Provide the (x, y) coordinate of the cell's center where the given text is located.  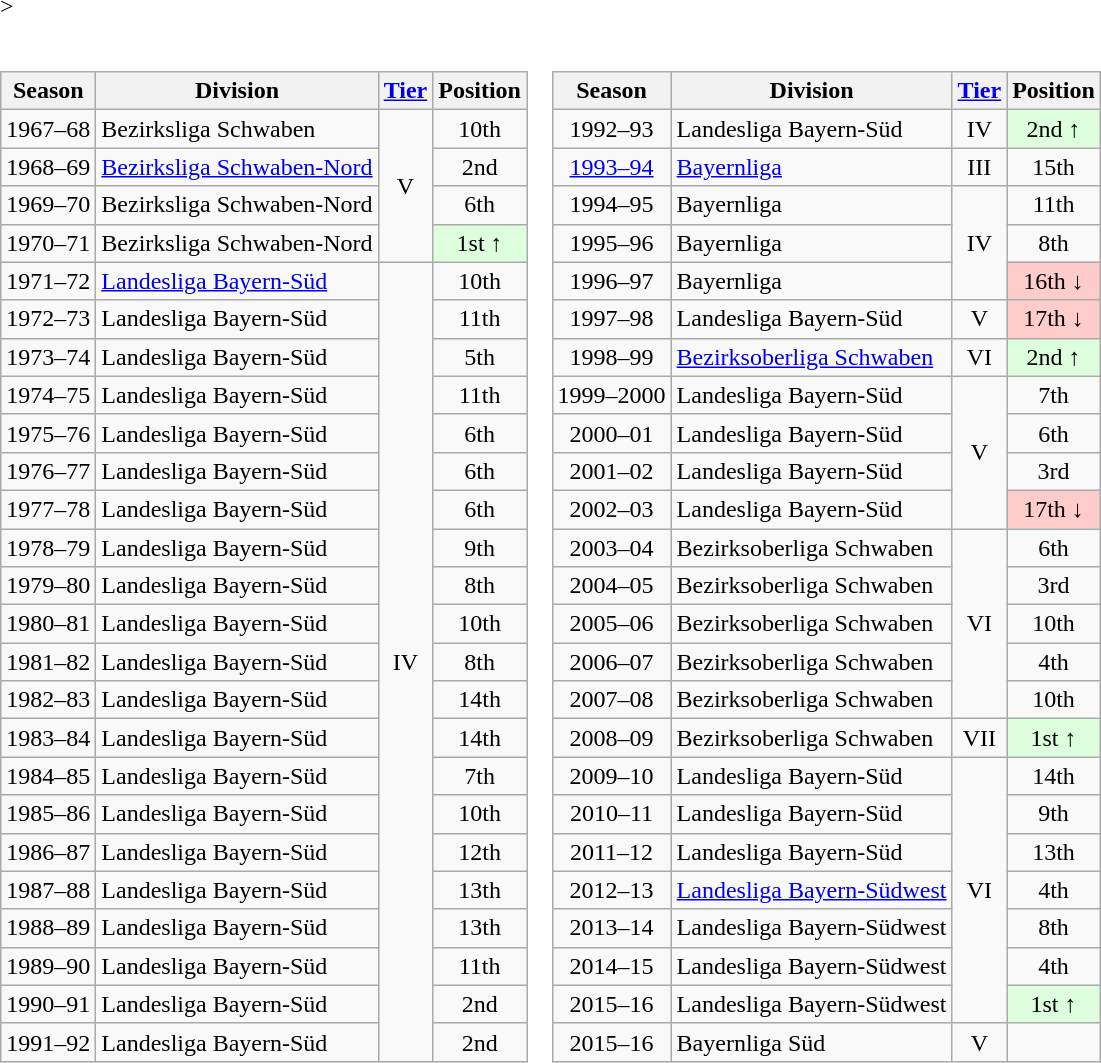
III (980, 167)
1976–77 (48, 471)
2011–12 (612, 852)
2000–01 (612, 433)
1968–69 (48, 167)
2012–13 (612, 890)
1986–87 (48, 852)
1978–79 (48, 547)
1988–89 (48, 928)
1996–97 (612, 281)
1977–78 (48, 509)
1980–81 (48, 624)
2004–05 (612, 586)
1998–99 (612, 357)
VII (980, 738)
1967–68 (48, 129)
1994–95 (612, 205)
2014–15 (612, 966)
2008–09 (612, 738)
16th ↓ (1054, 281)
1974–75 (48, 395)
2013–14 (612, 928)
1993–94 (612, 167)
1989–90 (48, 966)
2001–02 (612, 471)
2010–11 (612, 814)
1972–73 (48, 319)
12th (480, 852)
1991–92 (48, 1042)
2006–07 (612, 662)
1971–72 (48, 281)
1984–85 (48, 776)
Bezirksliga Schwaben (237, 129)
1992–93 (612, 129)
2002–03 (612, 509)
15th (1054, 167)
1975–76 (48, 433)
1983–84 (48, 738)
Bayernliga Süd (812, 1042)
2009–10 (612, 776)
1985–86 (48, 814)
1982–83 (48, 700)
1987–88 (48, 890)
1999–2000 (612, 395)
2007–08 (612, 700)
1990–91 (48, 1004)
1995–96 (612, 243)
1997–98 (612, 319)
1973–74 (48, 357)
1979–80 (48, 586)
1981–82 (48, 662)
2005–06 (612, 624)
1969–70 (48, 205)
2003–04 (612, 547)
1970–71 (48, 243)
5th (480, 357)
